Scan for the cell matching the given text and deliver its (x, y) coordinate at center. 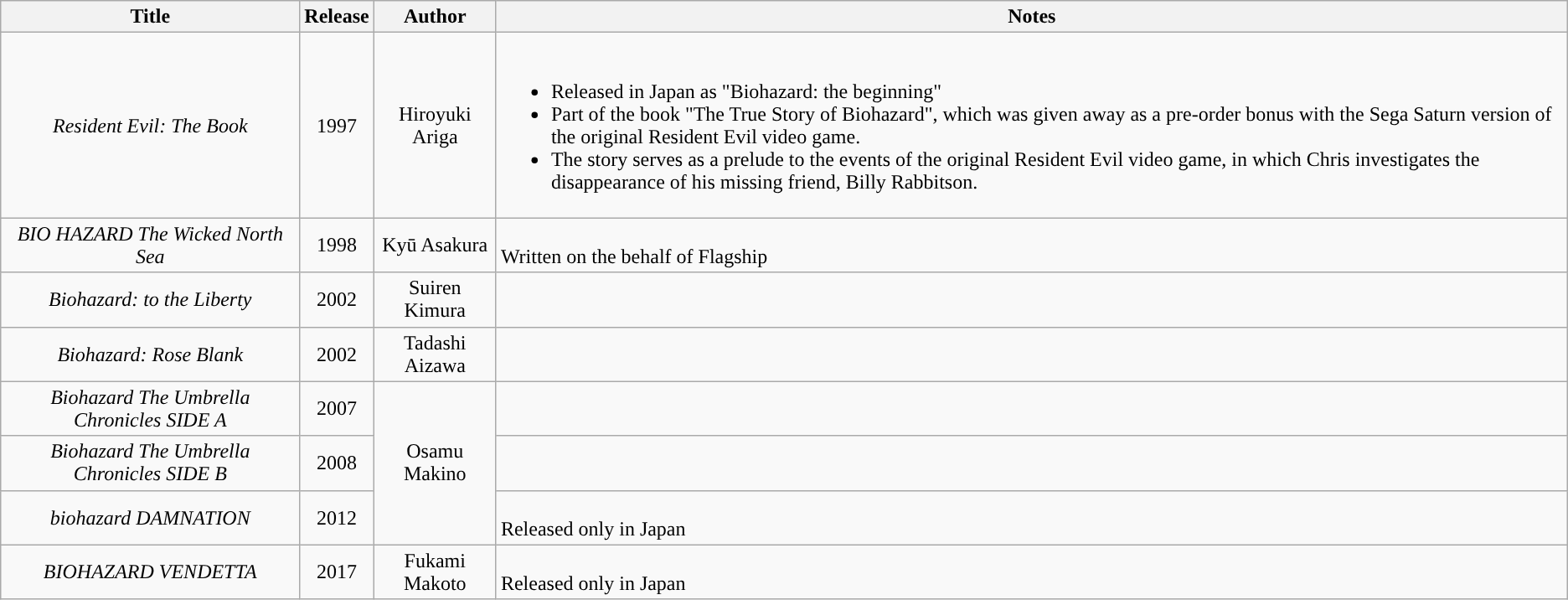
Suiren Kimura (435, 300)
2007 (337, 409)
1998 (337, 245)
Hiroyuki Ariga (435, 126)
Biohazard: to the Liberty (151, 300)
Biohazard The Umbrella Chronicles SIDE B (151, 463)
Author (435, 17)
Release (337, 17)
Biohazard: Rose Blank (151, 354)
BIOHAZARD VENDETTA (151, 572)
2017 (337, 572)
BIO HAZARD The Wicked North Sea (151, 245)
Kyū Asakura (435, 245)
1997 (337, 126)
2012 (337, 518)
Resident Evil: The Book (151, 126)
Written on the behalf of Flagship (1032, 245)
Fukami Makoto (435, 572)
Title (151, 17)
Notes (1032, 17)
Biohazard The Umbrella Chronicles SIDE A (151, 409)
Tadashi Aizawa (435, 354)
biohazard DAMNATION (151, 518)
2008 (337, 463)
Osamu Makino (435, 463)
